From the cell containing the given text, extract its center point as [x, y] coordinate. 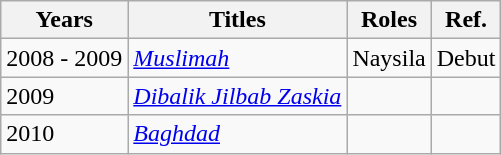
Titles [238, 20]
2008 - 2009 [64, 58]
Muslimah [238, 58]
Years [64, 20]
Ref. [466, 20]
Baghdad [238, 134]
Roles [389, 20]
2009 [64, 96]
Debut [466, 58]
2010 [64, 134]
Naysila [389, 58]
Dibalik Jilbab Zaskia [238, 96]
